Capture the cell that displays the provided text and extract its (x, y) central coordinate. 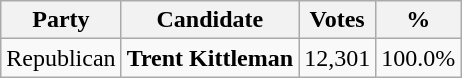
Candidate (210, 20)
Party (61, 20)
Trent Kittleman (210, 58)
12,301 (338, 58)
Republican (61, 58)
% (418, 20)
Votes (338, 20)
100.0% (418, 58)
